Extract the (x, y) coordinate from the center of the cell holding the provided text.  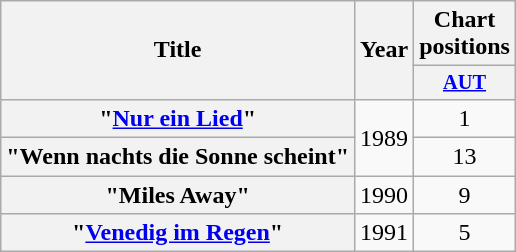
"Miles Away" (178, 195)
"Nur ein Lied" (178, 118)
"Venedig im Regen" (178, 233)
13 (465, 157)
5 (465, 233)
AUT (465, 83)
"Wenn nachts die Sonne scheint" (178, 157)
1991 (384, 233)
9 (465, 195)
1990 (384, 195)
Chart positions (465, 34)
1 (465, 118)
Year (384, 50)
1989 (384, 137)
Title (178, 50)
